Determine the (x, y) coordinate at the center of the cell enclosing the given text.  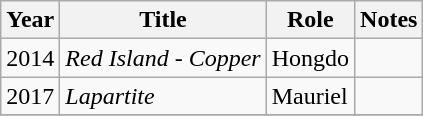
Role (310, 20)
Lapartite (163, 96)
2017 (30, 96)
Red Island - Copper (163, 58)
Title (163, 20)
Mauriel (310, 96)
Year (30, 20)
Notes (389, 20)
Hongdo (310, 58)
2014 (30, 58)
